Locate the cell with the specified text and output its (x, y) center coordinate. 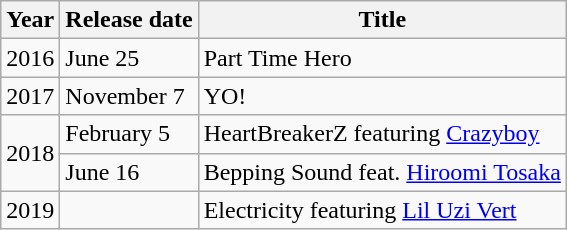
February 5 (129, 134)
November 7 (129, 96)
Electricity featuring Lil Uzi Vert (382, 210)
HeartBreakerZ featuring Crazyboy (382, 134)
Title (382, 20)
Part Time Hero (382, 58)
Year (30, 20)
2016 (30, 58)
2017 (30, 96)
Bepping Sound feat. Hiroomi Tosaka (382, 172)
June 25 (129, 58)
Release date (129, 20)
2019 (30, 210)
June 16 (129, 172)
2018 (30, 153)
YO! (382, 96)
